Identify which cell holds the provided text, then report its [X, Y] central coordinate. 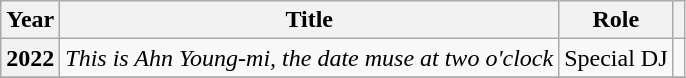
This is Ahn Young-mi, the date muse at two o'clock [310, 58]
Role [616, 20]
Title [310, 20]
Special DJ [616, 58]
Year [30, 20]
2022 [30, 58]
